Search for the cell housing the specified text and yield its (X, Y) center coordinate. 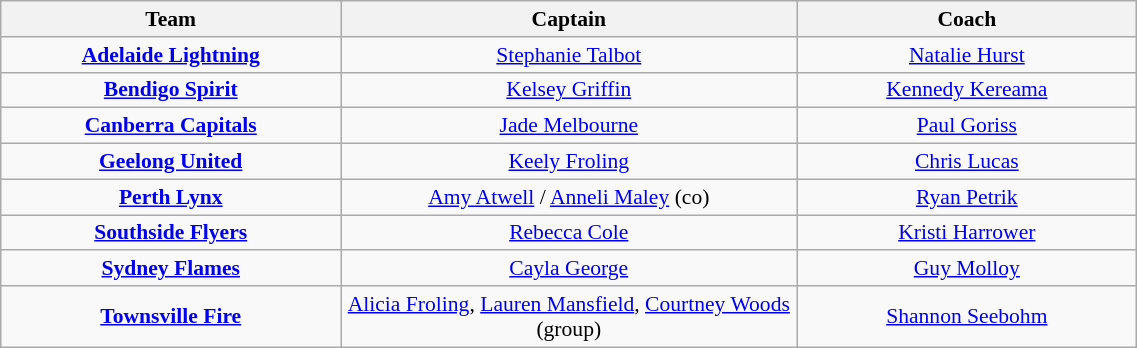
Paul Goriss (967, 126)
Ryan Petrik (967, 197)
Shannon Seebohm (967, 316)
Guy Molloy (967, 269)
Chris Lucas (967, 162)
Bendigo Spirit (171, 90)
Stephanie Talbot (569, 55)
Perth Lynx (171, 197)
Keely Froling (569, 162)
Townsville Fire (171, 316)
Amy Atwell / Anneli Maley (co) (569, 197)
Geelong United (171, 162)
Alicia Froling, Lauren Mansfield, Courtney Woods (group) (569, 316)
Jade Melbourne (569, 126)
Adelaide Lightning (171, 55)
Natalie Hurst (967, 55)
Cayla George (569, 269)
Coach (967, 19)
Kennedy Kereama (967, 90)
Captain (569, 19)
Rebecca Cole (569, 233)
Kelsey Griffin (569, 90)
Team (171, 19)
Southside Flyers (171, 233)
Kristi Harrower (967, 233)
Sydney Flames (171, 269)
Canberra Capitals (171, 126)
